From the cell containing the given text, extract its center point as [x, y] coordinate. 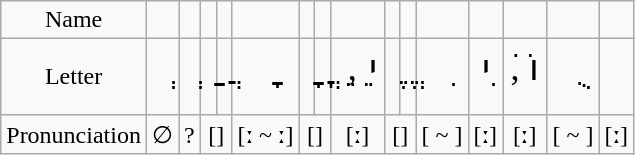
ֻ [573, 77]
ִי [486, 77]
Letter [74, 77]
ֵ , ֵי [358, 77]
ׂ, וֹ [525, 77]
ַ [208, 77]
Name [74, 20]
Pronunciation [74, 135]
[ː ~ ː] [266, 135]
? [190, 135]
ֱ [408, 77]
∅ [162, 135]
ֶ [392, 77]
ֳ [323, 77]
ֲ [224, 77]
ִ [442, 77]
